Identify which cell holds the provided text, then report its [x, y] central coordinate. 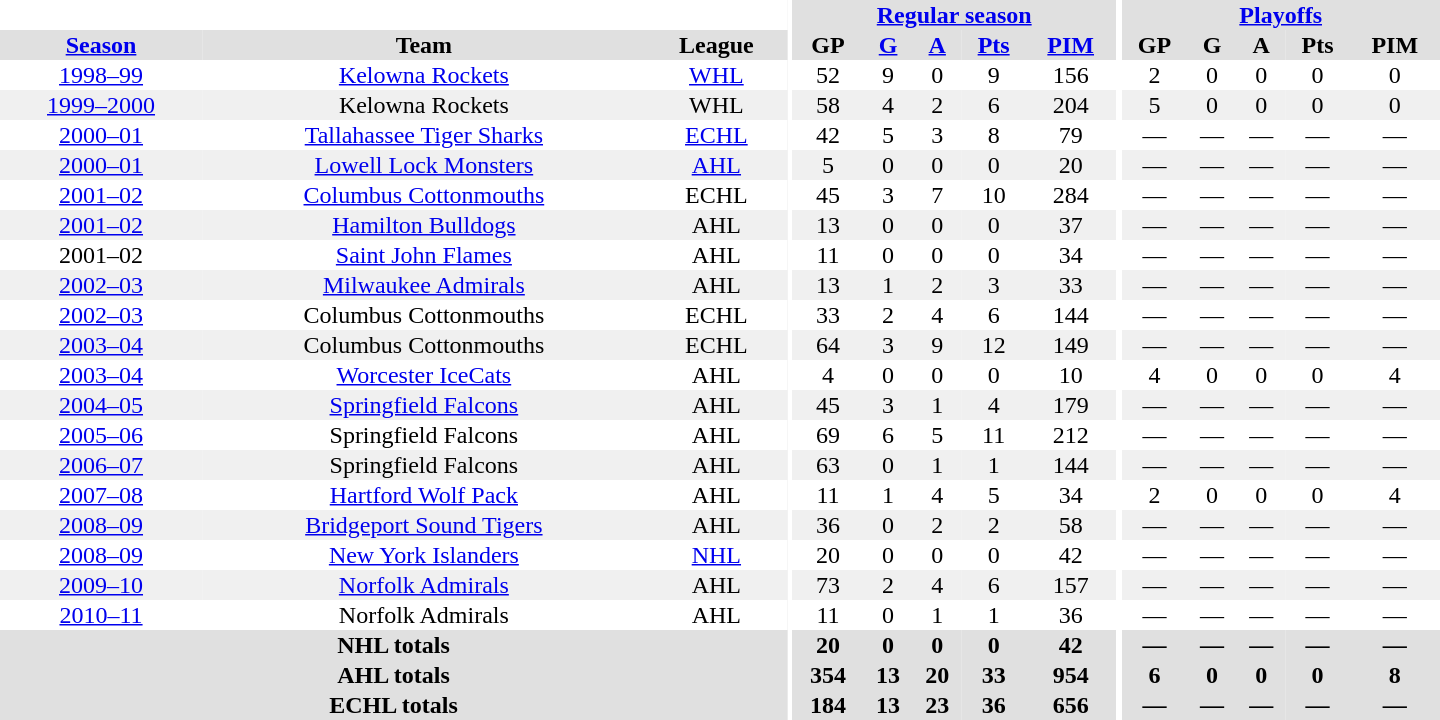
212 [1070, 435]
954 [1070, 675]
1998–99 [101, 75]
Tallahassee Tiger Sharks [424, 135]
2004–05 [101, 405]
12 [994, 345]
Season [101, 45]
63 [828, 465]
2010–11 [101, 615]
League [716, 45]
284 [1070, 195]
ECHL totals [394, 705]
Worcester IceCats [424, 375]
Team [424, 45]
Hamilton Bulldogs [424, 225]
156 [1070, 75]
AHL totals [394, 675]
7 [938, 195]
64 [828, 345]
52 [828, 75]
2009–10 [101, 585]
NHL totals [394, 645]
Lowell Lock Monsters [424, 165]
354 [828, 675]
79 [1070, 135]
179 [1070, 405]
2007–08 [101, 495]
149 [1070, 345]
157 [1070, 585]
184 [828, 705]
Regular season [954, 15]
Saint John Flames [424, 255]
Playoffs [1280, 15]
1999–2000 [101, 105]
23 [938, 705]
NHL [716, 555]
73 [828, 585]
Hartford Wolf Pack [424, 495]
New York Islanders [424, 555]
Milwaukee Admirals [424, 285]
2006–07 [101, 465]
37 [1070, 225]
Bridgeport Sound Tigers [424, 525]
2005–06 [101, 435]
204 [1070, 105]
69 [828, 435]
656 [1070, 705]
